Capture the cell that displays the provided text and extract its [X, Y] central coordinate. 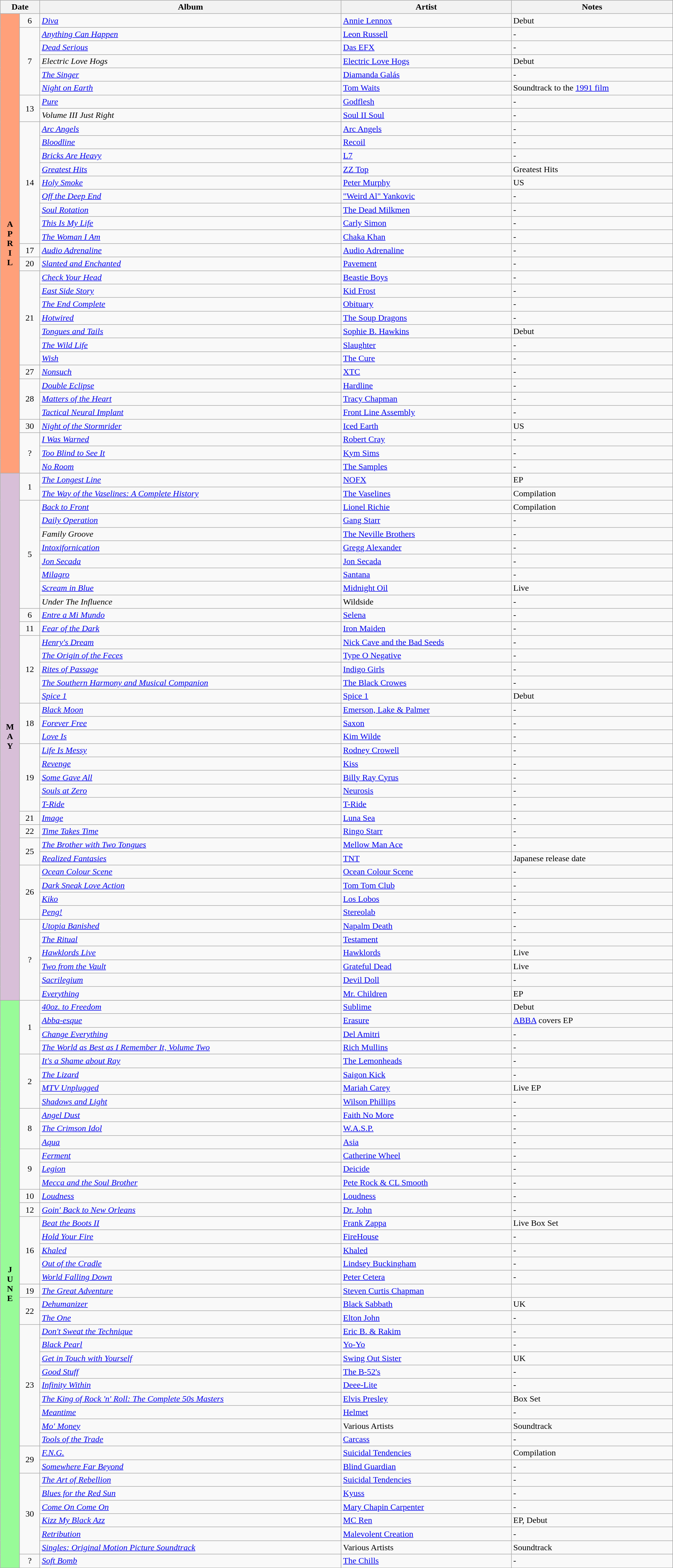
Helmet [426, 1412]
Erasure [426, 1020]
Utopia Banished [190, 926]
Album [190, 7]
Gregg Alexander [426, 547]
Bloodline [190, 142]
Revenge [190, 764]
Testament [426, 939]
Dehumanizer [190, 1304]
XTC [426, 372]
Double Eclipse [190, 385]
Selena [426, 615]
Somewhere Far Beyond [190, 1466]
18 [30, 723]
13 [30, 108]
Mariah Carey [426, 1088]
Goin' Back to New Orleans [190, 1209]
APRIL [10, 244]
Mo' Money [190, 1426]
East Side Story [190, 291]
Tools of the Trade [190, 1439]
The Great Adventure [190, 1291]
Tracy Chapman [426, 399]
Saxon [426, 723]
Eric B. & Rakim [426, 1331]
World Falling Down [190, 1277]
NOFX [426, 480]
Some Gave All [190, 777]
Box Set [592, 1399]
MC Ren [426, 1520]
Chaka Khan [426, 237]
Swing Out Sister [426, 1358]
FireHouse [426, 1236]
F.N.G. [190, 1453]
Tom Tom Club [426, 885]
The Vaselines [426, 493]
I Was Warned [190, 439]
Retribution [190, 1534]
27 [30, 372]
Everything [190, 993]
Live Box Set [592, 1223]
Sophie B. Hawkins [426, 331]
Notes [592, 7]
Volume III Just Right [190, 115]
Come On Come On [190, 1507]
Nonsuch [190, 372]
Family Groove [190, 534]
Sublime [426, 1007]
Forever Free [190, 723]
Mr. Children [426, 993]
The Origin of the Feces [190, 656]
Meantime [190, 1412]
10 [30, 1196]
Diva [190, 21]
The Black Crowes [426, 683]
Billy Ray Cyrus [426, 777]
Kid Frost [426, 291]
The Art of Rebellion [190, 1480]
Beat the Boots II [190, 1223]
Singles: Original Motion Picture Soundtrack [190, 1547]
Soundtrack to the 1991 film [592, 88]
The Southern Harmony and Musical Companion [190, 683]
Sacrilegium [190, 980]
MAY [10, 737]
The Soup Dragons [426, 318]
Catherine Wheel [426, 1155]
Milagro [190, 574]
"Weird Al" Yankovic [426, 196]
The King of Rock 'n' Roll: The Complete 50s Masters [190, 1399]
Bricks Are Heavy [190, 155]
Scream in Blue [190, 588]
Good Stuff [190, 1372]
Diamanda Galás [426, 75]
Night of the Stormrider [190, 426]
Indigo Girls [426, 669]
Obituary [426, 304]
20 [30, 264]
Abba-esque [190, 1020]
Rich Mullins [426, 1048]
Mellow Man Ace [426, 845]
Wilson Phillips [426, 1102]
Intoxifornication [190, 547]
The Lizard [190, 1075]
Frank Zappa [426, 1223]
Mary Chapin Carpenter [426, 1507]
The B-52's [426, 1372]
W.A.S.P. [426, 1129]
Front Line Assembly [426, 413]
Rites of Passage [190, 669]
Santana [426, 574]
Don't Sweat the Technique [190, 1331]
The Cure [426, 358]
Fear of the Dark [190, 629]
Das EFX [426, 48]
Steven Curtis Chapman [426, 1291]
2 [30, 1081]
Out of the Cradle [190, 1264]
Emerson, Lake & Palmer [426, 710]
Robert Cray [426, 439]
Grateful Dead [426, 966]
Check Your Head [190, 277]
14 [30, 182]
Two from the Vault [190, 966]
Aqua [190, 1142]
This Is My Life [190, 223]
Malevolent Creation [426, 1534]
Black Sabbath [426, 1304]
Date [20, 7]
Hawklords [426, 953]
The Wild Life [190, 345]
Deee-Lite [426, 1385]
Kizz My Black Azz [190, 1520]
16 [30, 1250]
Midnight Oil [426, 588]
5 [30, 554]
Realized Fantasies [190, 858]
Henry's Dream [190, 642]
The One [190, 1318]
Elvis Presley [426, 1399]
Love Is [190, 737]
The World as Best as I Remember It, Volume Two [190, 1048]
Stereolab [426, 912]
Ringo Starr [426, 831]
Slaughter [426, 345]
Iced Earth [426, 426]
Nick Cave and the Bad Seeds [426, 642]
Leon Russell [426, 34]
Wildside [426, 602]
The Lemonheads [426, 1061]
Kym Sims [426, 453]
Under The Influence [190, 602]
Legion [190, 1169]
Soft Bomb [190, 1561]
Angel Dust [190, 1115]
The Ritual [190, 939]
The Chills [426, 1561]
Kim Wilde [426, 737]
EP, Debut [592, 1520]
Beastie Boys [426, 277]
Rodney Crowell [426, 750]
Holy Smoke [190, 183]
Peter Cetera [426, 1277]
Lionel Richie [426, 507]
Los Lobos [426, 899]
Pavement [426, 264]
28 [30, 399]
Off the Deep End [190, 196]
8 [30, 1129]
Ferment [190, 1155]
Life Is Messy [190, 750]
The Brother with Two Tongues [190, 845]
Deicide [426, 1169]
17 [30, 250]
The Neville Brothers [426, 534]
Napalm Death [426, 926]
Matters of the Heart [190, 399]
40oz. to Freedom [190, 1007]
Dark Sneak Love Action [190, 885]
Faith No More [426, 1115]
Annie Lennox [426, 21]
ABBA covers EP [592, 1020]
Too Blind to See It [190, 453]
Kyuss [426, 1493]
MTV Unplugged [190, 1088]
Black Pearl [190, 1345]
Lindsey Buckingham [426, 1264]
L7 [426, 155]
The End Complete [190, 304]
No Room [190, 466]
Image [190, 818]
Change Everything [190, 1034]
JUNE [10, 1284]
Infinity Within [190, 1385]
Iron Maiden [426, 629]
Del Amitri [426, 1034]
Souls at Zero [190, 791]
Anything Can Happen [190, 34]
Kiss [426, 764]
Entre a Mi Mundo [190, 615]
The Singer [190, 75]
Tactical Neural Implant [190, 413]
Saigon Kick [426, 1075]
The Dead Milkmen [426, 210]
It's a Shame about Ray [190, 1061]
26 [30, 892]
Hotwired [190, 318]
29 [30, 1459]
Tongues and Tails [190, 331]
Peter Murphy [426, 183]
ZZ Top [426, 169]
Shadows and Light [190, 1102]
Recoil [426, 142]
25 [30, 852]
Tom Waits [426, 88]
The Crimson Idol [190, 1129]
Mecca and the Soul Brother [190, 1182]
Yo-Yo [426, 1345]
Kiko [190, 899]
Time Takes Time [190, 831]
Black Moon [190, 710]
Artist [426, 7]
Elton John [426, 1318]
Type O Negative [426, 656]
Soul Rotation [190, 210]
Get in Touch with Yourself [190, 1358]
Asia [426, 1142]
Dr. John [426, 1209]
Pete Rock & CL Smooth [426, 1182]
7 [30, 61]
Night on Earth [190, 88]
Hawklords Live [190, 953]
11 [30, 629]
Slanted and Enchanted [190, 264]
Gang Starr [426, 520]
Blues for the Red Sun [190, 1493]
Japanese release date [592, 858]
Peng! [190, 912]
Devil Doll [426, 980]
The Way of the Vaselines: A Complete History [190, 493]
Back to Front [190, 507]
9 [30, 1169]
Hold Your Fire [190, 1236]
The Woman I Am [190, 237]
Live EP [592, 1088]
The Samples [426, 466]
Soul II Soul [426, 115]
Luna Sea [426, 818]
Blind Guardian [426, 1466]
23 [30, 1385]
Wish [190, 358]
Hardline [426, 385]
Pure [190, 102]
Carcass [426, 1439]
Dead Serious [190, 48]
TNT [426, 858]
Neurosis [426, 791]
The Longest Line [190, 480]
Carly Simon [426, 223]
Daily Operation [190, 520]
Godflesh [426, 102]
